Identify which cell holds the provided text, then report its (X, Y) central coordinate. 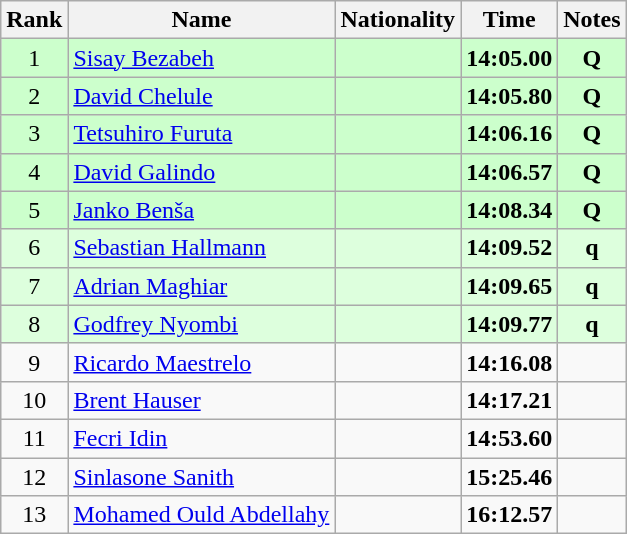
14:53.60 (510, 438)
Brent Hauser (202, 400)
Godfrey Nyombi (202, 324)
David Chelule (202, 96)
Time (510, 20)
Fecri Idin (202, 438)
14:06.16 (510, 134)
Name (202, 20)
Ricardo Maestrelo (202, 362)
Janko Benša (202, 210)
Rank (34, 20)
Sebastian Hallmann (202, 248)
14:17.21 (510, 400)
Tetsuhiro Furuta (202, 134)
7 (34, 286)
9 (34, 362)
Nationality (398, 20)
14:16.08 (510, 362)
Mohamed Ould Abdellahy (202, 515)
14:09.52 (510, 248)
4 (34, 172)
10 (34, 400)
5 (34, 210)
14:05.00 (510, 58)
3 (34, 134)
Notes (592, 20)
13 (34, 515)
Sinlasone Sanith (202, 477)
16:12.57 (510, 515)
6 (34, 248)
Adrian Maghiar (202, 286)
1 (34, 58)
12 (34, 477)
Sisay Bezabeh (202, 58)
14:05.80 (510, 96)
14:09.65 (510, 286)
11 (34, 438)
2 (34, 96)
David Galindo (202, 172)
14:09.77 (510, 324)
15:25.46 (510, 477)
8 (34, 324)
14:08.34 (510, 210)
14:06.57 (510, 172)
